Return the (X, Y) coordinate for the center point of the cell that contains the specified text.  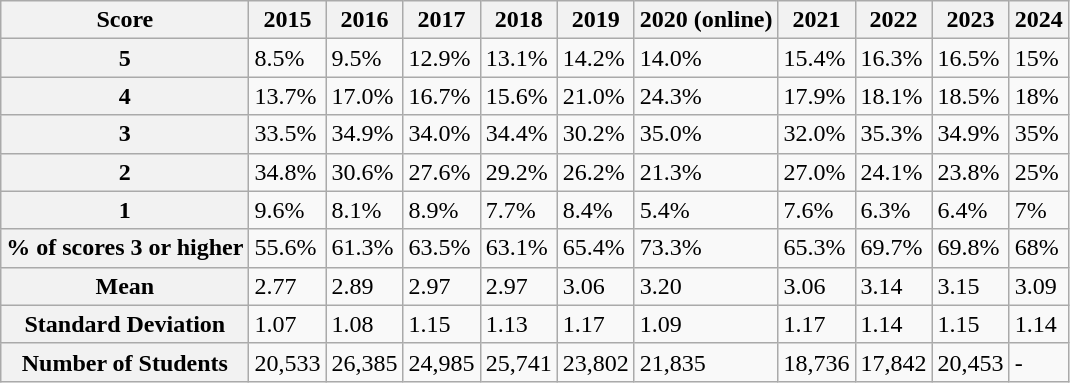
20,533 (288, 362)
18.1% (894, 96)
24.3% (706, 96)
18.5% (970, 96)
65.4% (596, 248)
35% (1038, 134)
14.2% (596, 58)
16.3% (894, 58)
Mean (125, 286)
1 (125, 210)
61.3% (364, 248)
8.5% (288, 58)
13.1% (518, 58)
Standard Deviation (125, 324)
15.6% (518, 96)
16.7% (442, 96)
15.4% (816, 58)
2.89 (364, 286)
65.3% (816, 248)
Score (125, 20)
2019 (596, 20)
73.3% (706, 248)
3.15 (970, 286)
6.3% (894, 210)
35.3% (894, 134)
3.14 (894, 286)
5 (125, 58)
2024 (1038, 20)
17.9% (816, 96)
17,842 (894, 362)
35.0% (706, 134)
6.4% (970, 210)
1.07 (288, 324)
34.4% (518, 134)
23.8% (970, 172)
9.6% (288, 210)
12.9% (442, 58)
5.4% (706, 210)
27.0% (816, 172)
2017 (442, 20)
2016 (364, 20)
Number of Students (125, 362)
2 (125, 172)
34.0% (442, 134)
3.20 (706, 286)
2020 (online) (706, 20)
2023 (970, 20)
17.0% (364, 96)
63.5% (442, 248)
2.77 (288, 286)
69.7% (894, 248)
- (1038, 362)
14.0% (706, 58)
21.0% (596, 96)
1.09 (706, 324)
30.2% (596, 134)
18% (1038, 96)
55.6% (288, 248)
7.7% (518, 210)
7% (1038, 210)
24,985 (442, 362)
29.2% (518, 172)
23,802 (596, 362)
2021 (816, 20)
24.1% (894, 172)
15% (1038, 58)
21.3% (706, 172)
18,736 (816, 362)
% of scores 3 or higher (125, 248)
4 (125, 96)
16.5% (970, 58)
13.7% (288, 96)
7.6% (816, 210)
8.4% (596, 210)
9.5% (364, 58)
3 (125, 134)
2015 (288, 20)
27.6% (442, 172)
3.09 (1038, 286)
69.8% (970, 248)
30.6% (364, 172)
8.1% (364, 210)
34.8% (288, 172)
1.13 (518, 324)
32.0% (816, 134)
26.2% (596, 172)
1.08 (364, 324)
21,835 (706, 362)
2018 (518, 20)
2022 (894, 20)
26,385 (364, 362)
25% (1038, 172)
20,453 (970, 362)
25,741 (518, 362)
63.1% (518, 248)
8.9% (442, 210)
68% (1038, 248)
33.5% (288, 134)
